Output the [X, Y] coordinate of the center of the cell containing the given text.  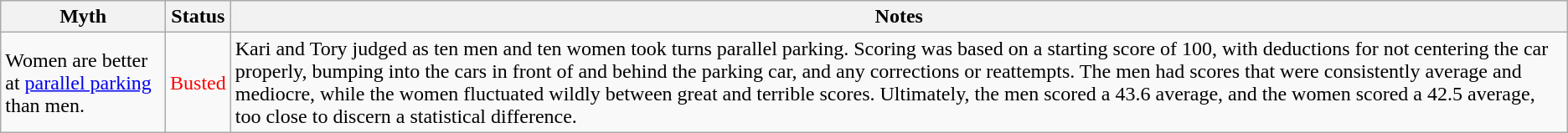
Myth [84, 17]
Notes [899, 17]
Status [199, 17]
Busted [199, 82]
Women are better at parallel parking than men. [84, 82]
